Detect which cell encompasses the target text, then output its (X, Y) center coordinate. 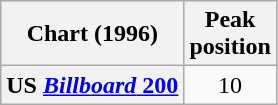
Chart (1996) (92, 34)
10 (230, 85)
US Billboard 200 (92, 85)
Peakposition (230, 34)
